Find where the given text appears and provide that cell's center as (x, y) coordinate. 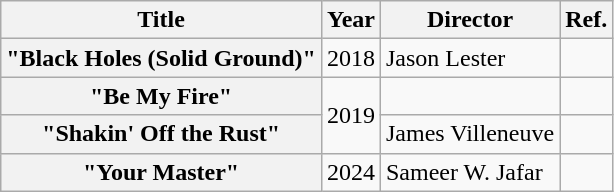
Jason Lester (470, 58)
Title (162, 20)
2024 (350, 172)
2018 (350, 58)
"Shakin' Off the Rust" (162, 134)
Sameer W. Jafar (470, 172)
Year (350, 20)
2019 (350, 115)
"Be My Fire" (162, 96)
James Villeneuve (470, 134)
"Black Holes (Solid Ground)" (162, 58)
"Your Master" (162, 172)
Ref. (586, 20)
Director (470, 20)
